Output the (x, y) coordinate of the center of the cell containing the given text.  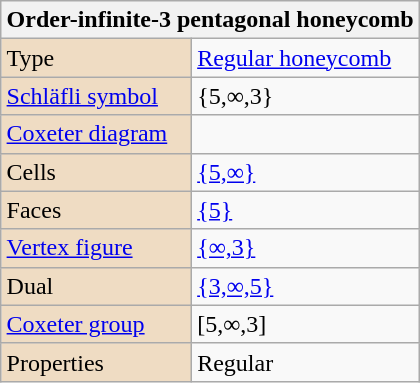
Coxeter group (96, 324)
Vertex figure (96, 248)
{5,∞,3} (306, 96)
Schläfli symbol (96, 96)
Coxeter diagram (96, 134)
Cells (96, 172)
{3,∞,5} (306, 286)
Type (96, 58)
Regular (306, 362)
{∞,3} (306, 248)
{5,∞} (306, 172)
Properties (96, 362)
Regular honeycomb (306, 58)
{5} (306, 210)
Faces (96, 210)
Dual (96, 286)
[5,∞,3] (306, 324)
Order-infinite-3 pentagonal honeycomb (210, 20)
